Search for the cell housing the specified text and yield its (x, y) center coordinate. 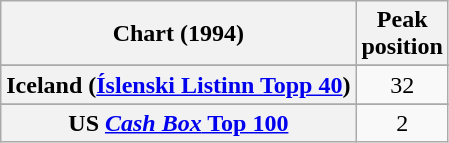
US Cash Box Top 100 (178, 123)
Chart (1994) (178, 34)
Iceland (Íslenski Listinn Topp 40) (178, 85)
2 (402, 123)
Peakposition (402, 34)
32 (402, 85)
